Pinpoint the cell where the given text exists, returning its [X, Y] midpoint coordinate. 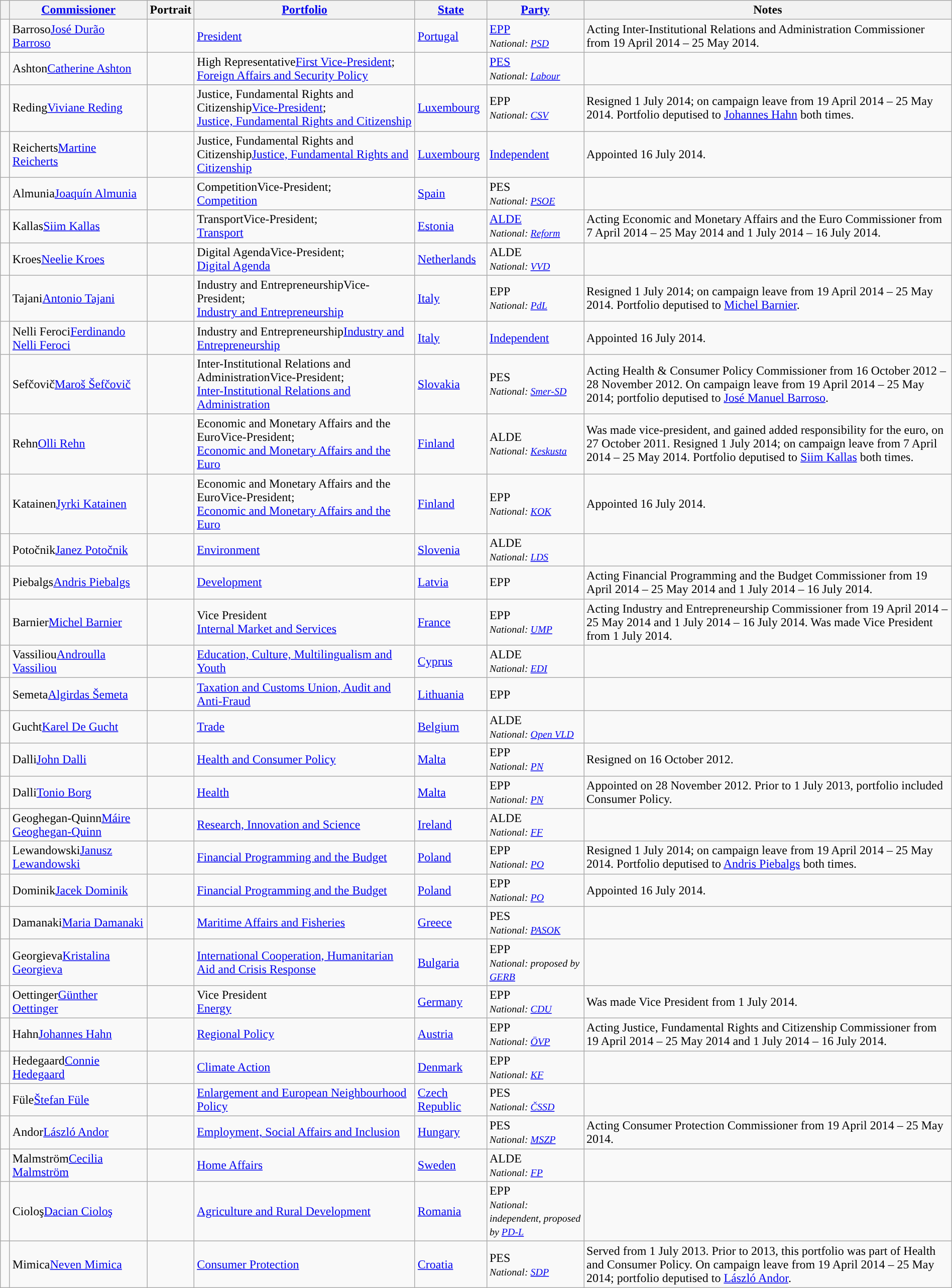
Acting Economic and Monetary Affairs and the Euro Commissioner from 7 April 2014 – 25 May 2014 and 1 July 2014 – 16 July 2014. [768, 226]
Research, Innovation and Science [305, 825]
Maritime Affairs and Fisheries [305, 923]
AshtonCatherine Ashton [78, 68]
Germany [451, 1001]
Portrait [171, 10]
Industry and EntrepreneurshipIndustry and Entrepreneurship [305, 337]
PESNational: SDP [535, 1264]
International Cooperation, Humanitarian Aid and Crisis Response [305, 962]
EPPNational: PSD [535, 36]
Geoghegan-QuinnMáire Geoghegan-Quinn [78, 825]
Environment [305, 550]
Austria [451, 1034]
OettingerGünther Oettinger [78, 1001]
Nelli FerociFerdinando Nelli Feroci [78, 337]
DalliTonio Borg [78, 792]
Vice PresidentInternal Market and Services [305, 622]
EPPNational: proposed by GERB [535, 962]
PESNational: Smer-SD [535, 384]
PotočnikJanez Potočnik [78, 550]
Cyprus [451, 662]
Resigned on 16 October 2012. [768, 759]
PiebalgsAndris Piebalgs [78, 582]
Industry and EntrepreneurshipVice-President;Industry and Entrepreneurship [305, 298]
MimicaNeven Mimica [78, 1264]
Regional Policy [305, 1034]
Croatia [451, 1264]
Agriculture and Rural Development [305, 1211]
FüleŠtefan Füle [78, 1100]
ALDENational: EDI [535, 662]
Commissioner [78, 10]
BarnierMichel Barnier [78, 622]
PESNational: PSOE [535, 194]
Acting Consumer Protection Commissioner from 19 April 2014 – 25 May 2014. [768, 1133]
CompetitionVice-President;Competition [305, 194]
DamanakiMaria Damanaki [78, 923]
EPPNational: independent, proposed by PD-L [535, 1211]
PESNational: Labour [535, 68]
GuchtKarel De Gucht [78, 727]
Portfolio [305, 10]
Education, Culture, Multilingualism and Youth [305, 662]
CioloşDacian Cioloş [78, 1211]
EPPNational: PdL [535, 298]
HahnJohannes Hahn [78, 1034]
AlmuniaJoaquín Almunia [78, 194]
ALDENational: Open VLD [535, 727]
Greece [451, 923]
KatainenJyrki Katainen [78, 504]
TransportVice-President;Transport [305, 226]
Spain [451, 194]
Portugal [451, 36]
Latvia [451, 582]
Resigned 1 July 2014; on campaign leave from 19 April 2014 – 25 May 2014. Portfolio deputised to Johannes Hahn both times. [768, 108]
President [305, 36]
Slovenia [451, 550]
ALDENational: Keskusta [535, 444]
Lithuania [451, 694]
Vice PresidentEnergy [305, 1001]
DalliJohn Dalli [78, 759]
Acting Inter-Institutional Relations and Administration Commissioner from 19 April 2014 – 25 May 2014. [768, 36]
Justice, Fundamental Rights and CitizenshipVice-President;Justice, Fundamental Rights and Citizenship [305, 108]
Appointed on 28 November 2012. Prior to 1 July 2013, portfolio included Consumer Policy. [768, 792]
Enlargement and European Neighbourhood Policy [305, 1100]
Digital AgendaVice-President;Digital Agenda [305, 259]
EPPNational: UMP [535, 622]
Taxation and Customs Union, Audit and Anti-Fraud [305, 694]
BarrosoJosé Durão Barroso [78, 36]
Was made Vice President from 1 July 2014. [768, 1001]
State [451, 10]
Ireland [451, 825]
Czech Republic [451, 1100]
Home Affairs [305, 1165]
PESNational: ČSSD [535, 1100]
Denmark [451, 1067]
ALDENational: VVD [535, 259]
Notes [768, 10]
PESNational: MSZP [535, 1133]
Consumer Protection [305, 1264]
HedegaardConnie Hedegaard [78, 1067]
Romania [451, 1211]
EPPNational: KF [535, 1067]
Sweden [451, 1165]
Justice, Fundamental Rights and CitizenshipJustice, Fundamental Rights and Citizenship [305, 154]
Development [305, 582]
Acting Financial Programming and the Budget Commissioner from 19 April 2014 – 25 May 2014 and 1 July 2014 – 16 July 2014. [768, 582]
KallasSiim Kallas [78, 226]
GeorgievaKristalina Georgieva [78, 962]
EPPNational: CSV [535, 108]
Netherlands [451, 259]
RedingViviane Reding [78, 108]
DominikJacek Dominik [78, 890]
Inter-Institutional Relations and AdministrationVice-President;Inter-Institutional Relations and Administration [305, 384]
Health [305, 792]
AndorLászló Andor [78, 1133]
ALDENational: FF [535, 825]
EPPNational: ÖVP [535, 1034]
ALDENational: Reform [535, 226]
Party [535, 10]
Employment, Social Affairs and Inclusion [305, 1133]
Trade [305, 727]
Acting Justice, Fundamental Rights and Citizenship Commissioner from 19 April 2014 – 25 May 2014 and 1 July 2014 – 16 July 2014. [768, 1034]
VassiliouAndroulla Vassiliou [78, 662]
Bulgaria [451, 962]
Belgium [451, 727]
KroesNeelie Kroes [78, 259]
France [451, 622]
Hungary [451, 1133]
PESNational: PASOK [535, 923]
Health and Consumer Policy [305, 759]
ALDENational: LDS [535, 550]
Slovakia [451, 384]
ALDENational: FP [535, 1165]
ReichertsMartine Reicherts [78, 154]
Estonia [451, 226]
High RepresentativeFirst Vice-President;Foreign Affairs and Security Policy [305, 68]
EPPNational: KOK [535, 504]
SemetaAlgirdas Šemeta [78, 694]
Resigned 1 July 2014; on campaign leave from 19 April 2014 – 25 May 2014. Portfolio deputised to Michel Barnier. [768, 298]
MalmströmCecilia Malmström [78, 1165]
EPPNational: CDU [535, 1001]
TajaniAntonio Tajani [78, 298]
Resigned 1 July 2014; on campaign leave from 19 April 2014 – 25 May 2014. Portfolio deputised to Andris Piebalgs both times. [768, 858]
Climate Action [305, 1067]
RehnOlli Rehn [78, 444]
LewandowskiJanusz Lewandowski [78, 858]
SefčovičMaroš Šefčovič [78, 384]
